Search for the cell housing the specified text and yield its (x, y) center coordinate. 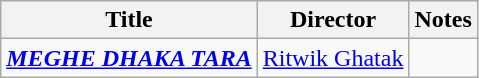
Notes (443, 20)
Ritwik Ghatak (333, 58)
Title (129, 20)
Director (333, 20)
MEGHE DHAKA TARA (129, 58)
